For the text-containing cell, return its midpoint in (x, y) coordinate format. 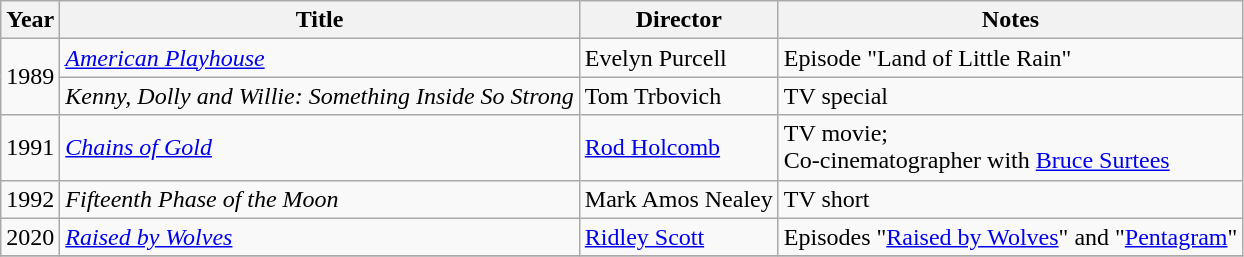
2020 (30, 237)
Title (320, 20)
1989 (30, 77)
TV movie;Co-cinematographer with Bruce Surtees (1010, 148)
TV short (1010, 199)
Episodes "Raised by Wolves" and "Pentagram" (1010, 237)
Kenny, Dolly and Willie: Something Inside So Strong (320, 96)
Rod Holcomb (678, 148)
1992 (30, 199)
Year (30, 20)
Fifteenth Phase of the Moon (320, 199)
American Playhouse (320, 58)
1991 (30, 148)
Ridley Scott (678, 237)
Tom Trbovich (678, 96)
Mark Amos Nealey (678, 199)
Notes (1010, 20)
Director (678, 20)
Episode "Land of Little Rain" (1010, 58)
TV special (1010, 96)
Chains of Gold (320, 148)
Raised by Wolves (320, 237)
Evelyn Purcell (678, 58)
